Output the [X, Y] coordinate of the center of the cell containing the given text.  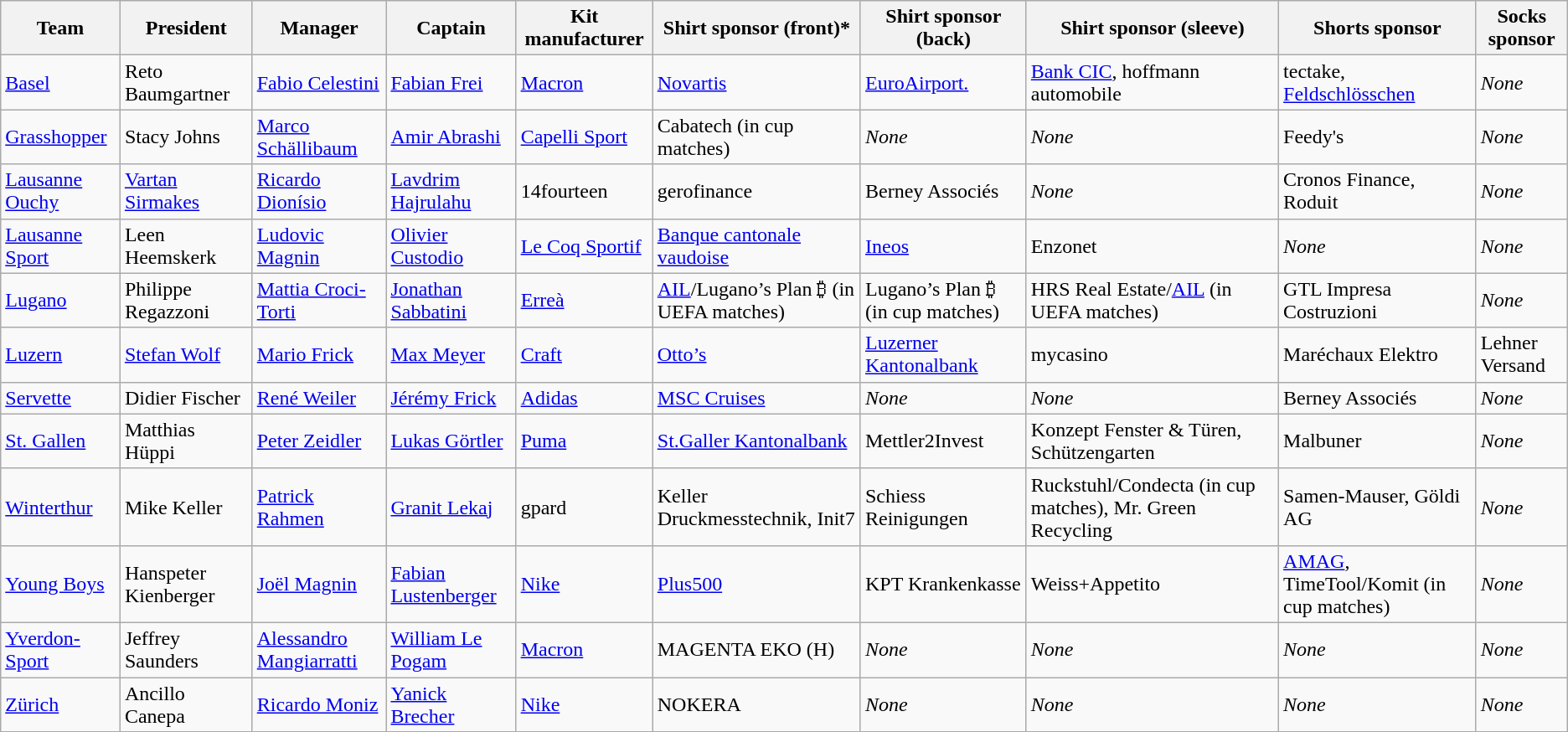
Banque cantonale vaudoise [756, 246]
Team [60, 28]
tectake, Feldschlösschen [1378, 82]
Socks sponsor [1521, 28]
Zürich [60, 704]
NOKERA [756, 704]
Yanick Brecher [451, 704]
Philippe Regazzoni [186, 300]
Ricardo Moniz [319, 704]
Schiess Reinigungen [943, 507]
Young Boys [60, 584]
Mettler2Invest [943, 441]
Lukas Görtler [451, 441]
Shirt sponsor (sleeve) [1153, 28]
Peter Zeidler [319, 441]
Lugano’s Plan ₿ (in cup matches) [943, 300]
Lugano [60, 300]
AMAG, TimeTool/Komit (in cup matches) [1378, 584]
AIL/Lugano’s Plan ₿ (in UEFA matches) [756, 300]
Lavdrim Hajrulahu [451, 191]
President [186, 28]
Reto Baumgartner [186, 82]
Mario Frick [319, 355]
Konzept Fenster & Türen, Schützengarten [1153, 441]
MAGENTA EKO (H) [756, 650]
Feedy's [1378, 137]
Fabio Celestini [319, 82]
Capelli Sport [585, 137]
Shirt sponsor (front)* [756, 28]
Ancillo Canepa [186, 704]
Keller Druckmesstechnik, Init7 [756, 507]
Puma [585, 441]
St.Galler Kantonalbank [756, 441]
MSC Cruises [756, 398]
Lehner Versand [1521, 355]
Luzerner Kantonalbank [943, 355]
Jeffrey Saunders [186, 650]
Jonathan Sabbatini [451, 300]
Hanspeter Kienberger [186, 584]
Adidas [585, 398]
Samen-Mauser, Göldi AG [1378, 507]
Alessandro Mangiarratti [319, 650]
Stefan Wolf [186, 355]
KPT Krankenkasse [943, 584]
14fourteen [585, 191]
Leen Heemskerk [186, 246]
Marco Schällibaum [319, 137]
Max Meyer [451, 355]
Fabian Lustenberger [451, 584]
Weiss+Appetito [1153, 584]
Amir Abrashi [451, 137]
Erreà [585, 300]
Captain [451, 28]
HRS Real Estate/AIL (in UEFA matches) [1153, 300]
Stacy Johns [186, 137]
Maréchaux Elektro [1378, 355]
EuroAirport. [943, 82]
Lausanne Ouchy [60, 191]
Kit manufacturer [585, 28]
Basel [60, 82]
Vartan Sirmakes [186, 191]
St. Gallen [60, 441]
Shorts sponsor [1378, 28]
Matthias Hüppi [186, 441]
René Weiler [319, 398]
Plus500 [756, 584]
Ineos [943, 246]
Malbuner [1378, 441]
Winterthur [60, 507]
Ludovic Magnin [319, 246]
Luzern [60, 355]
Jérémy Frick [451, 398]
Mike Keller [186, 507]
Lausanne Sport [60, 246]
Joël Magnin [319, 584]
gerofinance [756, 191]
gpard [585, 507]
Grasshopper [60, 137]
GTL Impresa Costruzioni [1378, 300]
Servette [60, 398]
Didier Fischer [186, 398]
Fabian Frei [451, 82]
Ricardo Dionísio [319, 191]
Craft [585, 355]
Granit Lekaj [451, 507]
Mattia Croci-Torti [319, 300]
Le Coq Sportif [585, 246]
Cronos Finance, Roduit [1378, 191]
Novartis [756, 82]
Shirt sponsor (back) [943, 28]
Ruckstuhl/Condecta (in cup matches), Mr. Green Recycling [1153, 507]
Cabatech (in cup matches) [756, 137]
Otto’s [756, 355]
Yverdon-Sport [60, 650]
Enzonet [1153, 246]
William Le Pogam [451, 650]
Manager [319, 28]
mycasino [1153, 355]
Patrick Rahmen [319, 507]
Bank CIC, hoffmann automobile [1153, 82]
Olivier Custodio [451, 246]
